Extract the (X, Y) coordinate from the center of the cell holding the provided text.  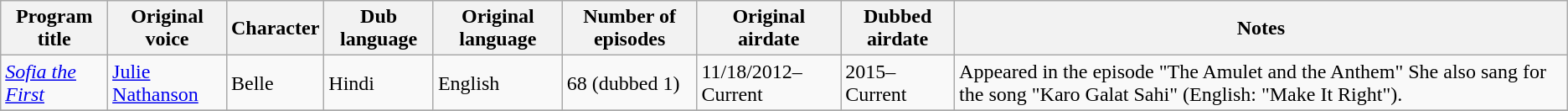
Sofia the First (54, 82)
Julie Nathanson (168, 82)
English (498, 82)
Original voice (168, 29)
2015–Current (898, 82)
Program title (54, 29)
Hindi (379, 82)
Number of episodes (630, 29)
Original airdate (769, 29)
Appeared in the episode "The Amulet and the Anthem" She also sang for the song "Karo Galat Sahi" (English: "Make It Right"). (1261, 82)
Dub language (379, 29)
11/18/2012–Current (769, 82)
Original language (498, 29)
68 (dubbed 1) (630, 82)
Notes (1261, 29)
Belle (275, 82)
Character (275, 29)
Dubbed airdate (898, 29)
